Scan for the cell matching the given text and deliver its [X, Y] coordinate at center. 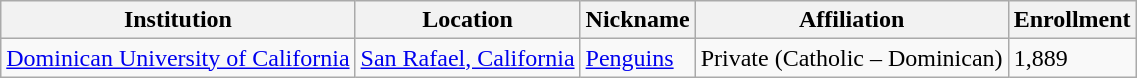
Enrollment [1072, 20]
Private (Catholic – Dominican) [852, 58]
Penguins [638, 58]
Dominican University of California [178, 58]
San Rafael, California [468, 58]
Institution [178, 20]
Location [468, 20]
Nickname [638, 20]
1,889 [1072, 58]
Affiliation [852, 20]
